Output the (x, y) coordinate of the center of the cell containing the given text.  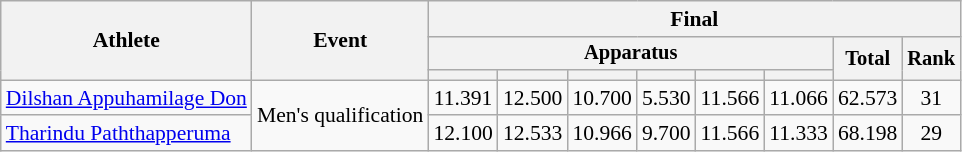
11.391 (462, 98)
Athlete (126, 40)
11.066 (798, 98)
Rank (931, 58)
9.700 (666, 134)
12.533 (532, 134)
12.100 (462, 134)
10.700 (602, 98)
62.573 (868, 98)
Event (340, 40)
68.198 (868, 134)
Apparatus (630, 54)
12.500 (532, 98)
11.333 (798, 134)
Final (694, 19)
Tharindu Paththapperuma (126, 134)
Total (868, 58)
29 (931, 134)
Men's qualification (340, 116)
10.966 (602, 134)
Dilshan Appuhamilage Don (126, 98)
5.530 (666, 98)
31 (931, 98)
